Search for the cell housing the specified text and yield its (X, Y) center coordinate. 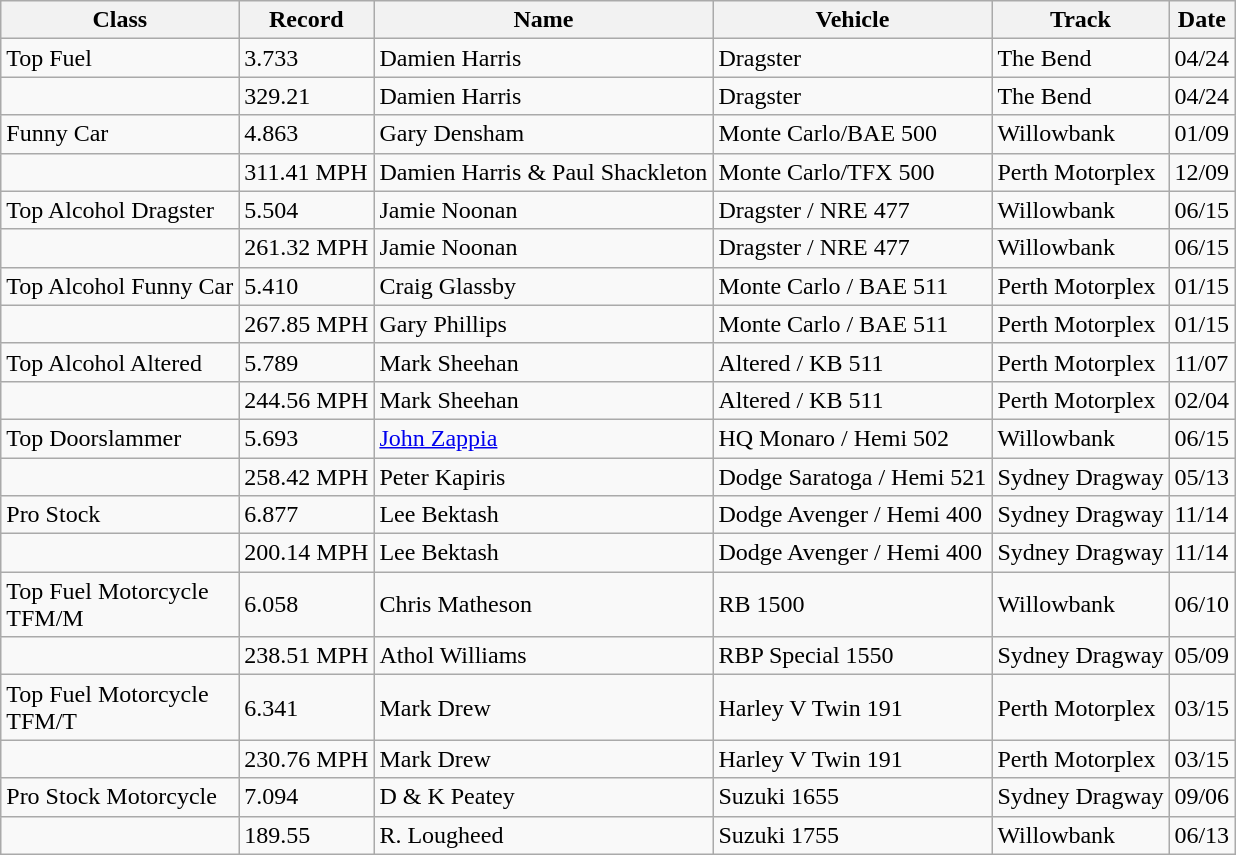
RB 1500 (852, 604)
Top Alcohol Dragster (120, 210)
06/13 (1202, 835)
3.733 (306, 58)
Peter Kapiris (544, 477)
RBP Special 1550 (852, 656)
Monte Carlo/BAE 500 (852, 134)
6.341 (306, 708)
05/13 (1202, 477)
5.504 (306, 210)
Name (544, 20)
6.877 (306, 515)
Record (306, 20)
09/06 (1202, 797)
Top Fuel (120, 58)
Craig Glassby (544, 286)
4.863 (306, 134)
12/09 (1202, 172)
6.058 (306, 604)
06/10 (1202, 604)
329.21 (306, 96)
Damien Harris & Paul Shackleton (544, 172)
Top Alcohol Funny Car (120, 286)
Funny Car (120, 134)
261.32 MPH (306, 248)
Top Alcohol Altered (120, 362)
John Zappia (544, 438)
238.51 MPH (306, 656)
Suzuki 1755 (852, 835)
Class (120, 20)
Pro Stock (120, 515)
Top Fuel MotorcycleTFM/M (120, 604)
230.76 MPH (306, 759)
258.42 MPH (306, 477)
R. Lougheed (544, 835)
5.789 (306, 362)
5.693 (306, 438)
Chris Matheson (544, 604)
Gary Phillips (544, 324)
Date (1202, 20)
05/09 (1202, 656)
HQ Monaro / Hemi 502 (852, 438)
311.41 MPH (306, 172)
244.56 MPH (306, 400)
Monte Carlo/TFX 500 (852, 172)
267.85 MPH (306, 324)
02/04 (1202, 400)
11/07 (1202, 362)
Top Fuel MotorcycleTFM/T (120, 708)
7.094 (306, 797)
Track (1080, 20)
Athol Williams (544, 656)
5.410 (306, 286)
Gary Densham (544, 134)
189.55 (306, 835)
Top Doorslammer (120, 438)
D & K Peatey (544, 797)
Dodge Saratoga / Hemi 521 (852, 477)
Suzuki 1655 (852, 797)
01/09 (1202, 134)
200.14 MPH (306, 553)
Vehicle (852, 20)
Pro Stock Motorcycle (120, 797)
